Detect which cell encompasses the target text, then output its (x, y) center coordinate. 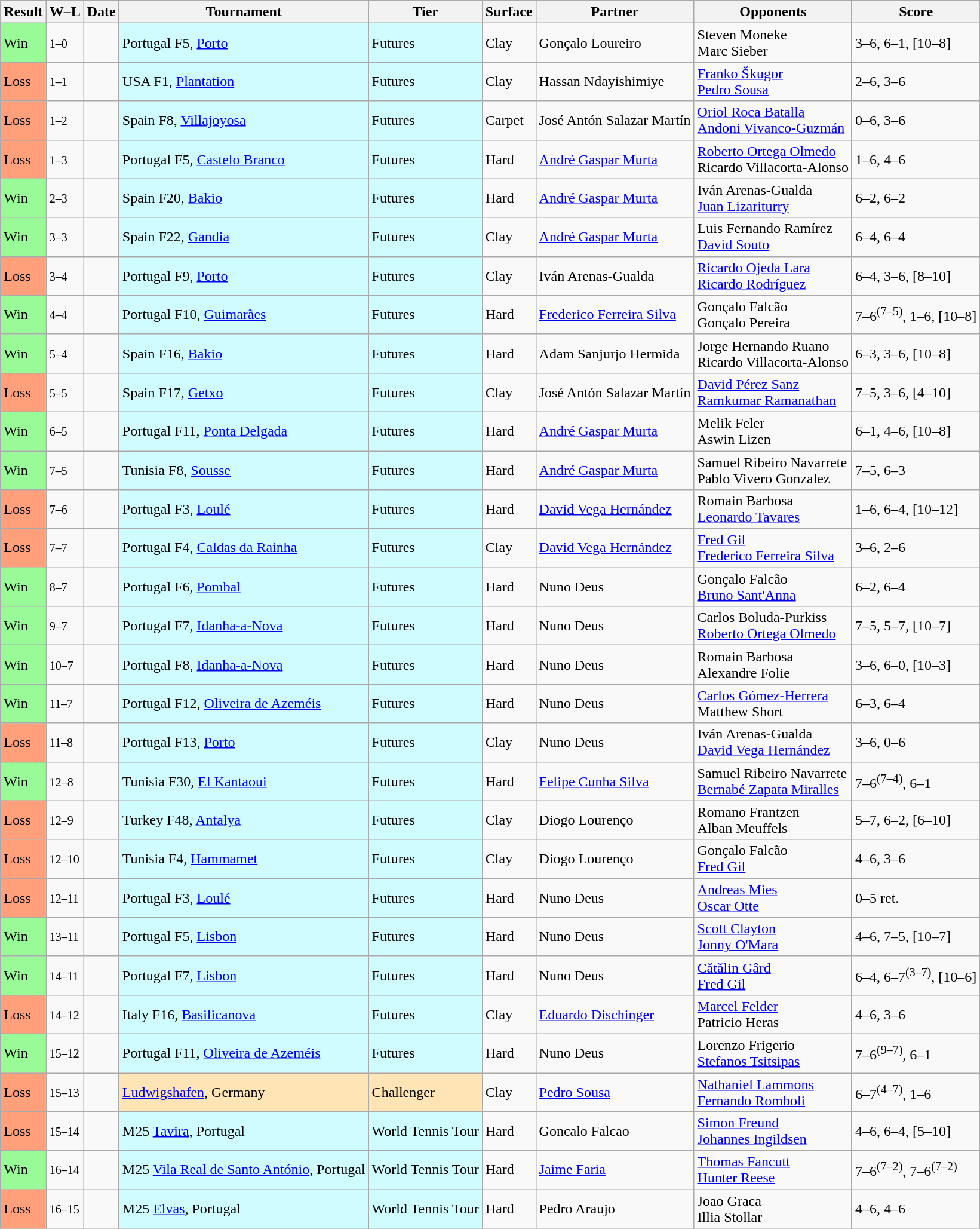
1–6, 4–6 (916, 159)
Date (102, 12)
Melik Feler Aswin Lizen (773, 431)
12–9 (64, 820)
5–4 (64, 354)
Portugal F10, Guimarães (244, 314)
3–3 (64, 237)
Frederico Ferreira Silva (615, 314)
Iván Arenas-Gualda Juan Lizariturry (773, 198)
3–6, 6–1, [10–8] (916, 43)
Steven Moneke Marc Sieber (773, 43)
Goncalo Falcao (615, 1132)
Marcel Felder Patricio Heras (773, 1015)
Jorge Hernando Ruano Ricardo Villacorta-Alonso (773, 354)
Hassan Ndayishimiye (615, 81)
Portugal F7, Lisbon (244, 975)
Spain F16, Bakio (244, 354)
Portugal F7, Idanha-a-Nova (244, 626)
Samuel Ribeiro Navarrete Pablo Vivero Gonzalez (773, 470)
15–12 (64, 1053)
Spain F8, Villajoyosa (244, 121)
1–2 (64, 121)
Romain Barbosa Alexandre Folie (773, 664)
Portugal F8, Idanha-a-Nova (244, 664)
5–5 (64, 392)
M25 Elvas, Portugal (244, 1209)
14–12 (64, 1015)
Cătălin Gârd Fred Gil (773, 975)
David Pérez Sanz Ramkumar Ramanathan (773, 392)
Eduardo Dischinger (615, 1015)
7–5, 3–6, [4–10] (916, 392)
11–8 (64, 742)
Opponents (773, 12)
15–13 (64, 1092)
7–5, 6–3 (916, 470)
12–8 (64, 781)
Andreas Mies Oscar Otte (773, 897)
Portugal F4, Caldas da Rainha (244, 548)
Turkey F48, Antalya (244, 820)
Simon Freund Johannes Ingildsen (773, 1132)
Portugal F5, Lisbon (244, 937)
Tunisia F4, Hammamet (244, 859)
7–6(7–2), 7–6(7–2) (916, 1170)
M25 Tavira, Portugal (244, 1132)
Fred Gil Frederico Ferreira Silva (773, 548)
1–3 (64, 159)
Tier (425, 12)
11–7 (64, 704)
Carlos Gómez-Herrera Matthew Short (773, 704)
0–6, 3–6 (916, 121)
Portugal F5, Porto (244, 43)
Ricardo Ojeda Lara Ricardo Rodríguez (773, 276)
Thomas Fancutt Hunter Reese (773, 1170)
3–6, 2–6 (916, 548)
6–3, 3–6, [10–8] (916, 354)
6–5 (64, 431)
Portugal F11, Oliveira de Azeméis (244, 1053)
Portugal F6, Pombal (244, 587)
6–2, 6–2 (916, 198)
16–15 (64, 1209)
Partner (615, 12)
Adam Sanjurjo Hermida (615, 354)
Gonçalo Falcão Fred Gil (773, 859)
Ludwigshafen, Germany (244, 1092)
Challenger (425, 1092)
6–4, 6–4 (916, 237)
4–6, 4–6 (916, 1209)
Felipe Cunha Silva (615, 781)
15–14 (64, 1132)
Result (23, 12)
Iván Arenas-Gualda (615, 276)
6–4, 6–7(3–7), [10–6] (916, 975)
Scott Clayton Jonny O'Mara (773, 937)
Roberto Ortega Olmedo Ricardo Villacorta-Alonso (773, 159)
Gonçalo Falcão Bruno Sant'Anna (773, 587)
Oriol Roca Batalla Andoni Vivanco-Guzmán (773, 121)
7–7 (64, 548)
6–2, 6–4 (916, 587)
7–6(7–4), 6–1 (916, 781)
4–4 (64, 314)
Portugal F11, Ponta Delgada (244, 431)
3–6, 6–0, [10–3] (916, 664)
7–6 (64, 509)
6–4, 3–6, [8–10] (916, 276)
Portugal F5, Castelo Branco (244, 159)
4–6, 6–4, [5–10] (916, 1132)
2–6, 3–6 (916, 81)
Joao Graca Illia Stollar (773, 1209)
Surface (509, 12)
Romano Frantzen Alban Meuffels (773, 820)
Score (916, 12)
16–14 (64, 1170)
Romain Barbosa Leonardo Tavares (773, 509)
Pedro Araujo (615, 1209)
Nathaniel Lammons Fernando Romboli (773, 1092)
8–7 (64, 587)
7–5, 5–7, [10–7] (916, 626)
4–6, 7–5, [10–7] (916, 937)
7–6(7–5), 1–6, [10–8] (916, 314)
Portugal F13, Porto (244, 742)
14–11 (64, 975)
6–7(4–7), 1–6 (916, 1092)
13–11 (64, 937)
12–11 (64, 897)
Pedro Sousa (615, 1092)
0–5 ret. (916, 897)
Franko Škugor Pedro Sousa (773, 81)
12–10 (64, 859)
Spain F17, Getxo (244, 392)
Spain F20, Bakio (244, 198)
7–5 (64, 470)
6–3, 6–4 (916, 704)
Portugal F12, Oliveira de Azeméis (244, 704)
Iván Arenas-Gualda David Vega Hernández (773, 742)
USA F1, Plantation (244, 81)
1–0 (64, 43)
7–6(9–7), 6–1 (916, 1053)
Luis Fernando Ramírez David Souto (773, 237)
Jaime Faria (615, 1170)
Carpet (509, 121)
M25 Vila Real de Santo António, Portugal (244, 1170)
Samuel Ribeiro Navarrete Bernabé Zapata Miralles (773, 781)
1–1 (64, 81)
W–L (64, 12)
10–7 (64, 664)
Portugal F9, Porto (244, 276)
6–1, 4–6, [10–8] (916, 431)
2–3 (64, 198)
Gonçalo Falcão Gonçalo Pereira (773, 314)
3–6, 0–6 (916, 742)
Spain F22, Gandia (244, 237)
1–6, 6–4, [10–12] (916, 509)
Italy F16, Basilicanova (244, 1015)
Carlos Boluda-Purkiss Roberto Ortega Olmedo (773, 626)
5–7, 6–2, [6–10] (916, 820)
Tournament (244, 12)
Tunisia F8, Sousse (244, 470)
3–4 (64, 276)
Tunisia F30, El Kantaoui (244, 781)
9–7 (64, 626)
Lorenzo Frigerio Stefanos Tsitsipas (773, 1053)
Gonçalo Loureiro (615, 43)
